Return (x, y) of the center of cell containing provided text 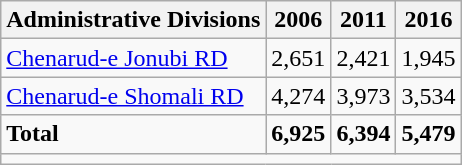
6,394 (364, 134)
2,651 (298, 58)
Administrative Divisions (134, 20)
2,421 (364, 58)
2006 (298, 20)
2011 (364, 20)
1,945 (428, 58)
2016 (428, 20)
4,274 (298, 96)
Chenarud-e Jonubi RD (134, 58)
Chenarud-e Shomali RD (134, 96)
3,973 (364, 96)
Total (134, 134)
5,479 (428, 134)
6,925 (298, 134)
3,534 (428, 96)
